Scan for the cell matching the given text and deliver its [X, Y] coordinate at center. 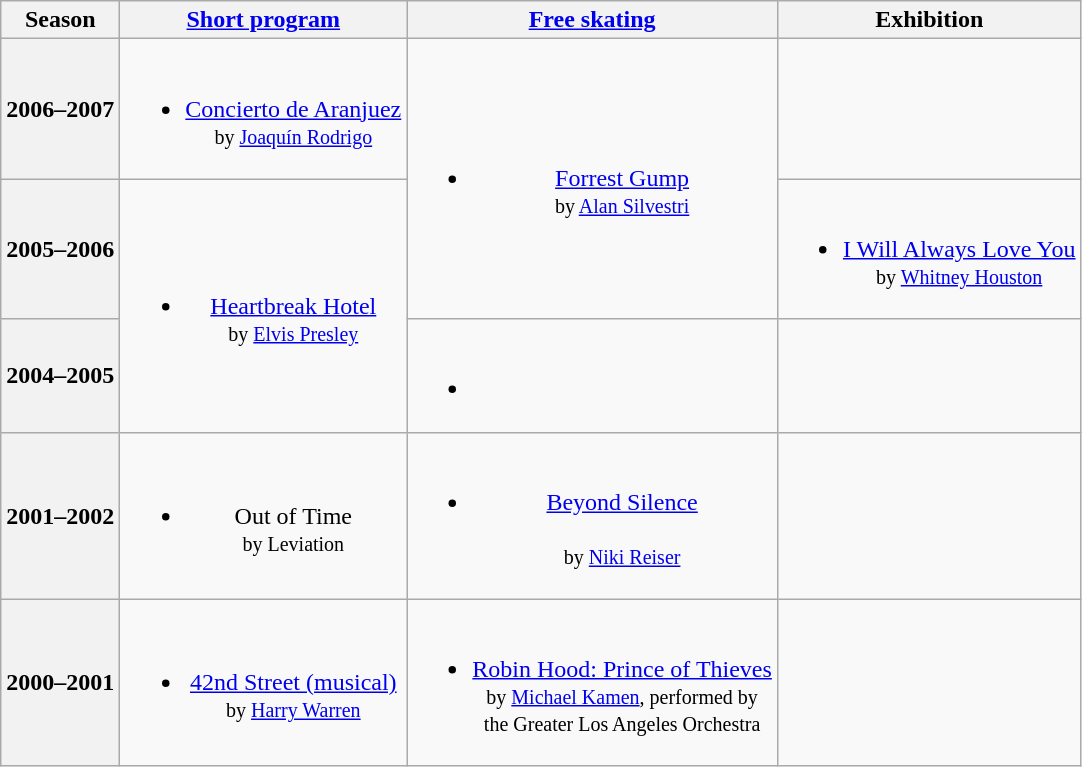
Out of Time by Leviation [264, 516]
2001–2002 [60, 516]
42nd Street (musical) by Harry Warren [264, 682]
Exhibition [929, 20]
Robin Hood: Prince of Thieves by Michael Kamen, performed by the Greater Los Angeles Orchestra [592, 682]
Forrest Gump by Alan Silvestri [592, 179]
Concierto de Aranjuez by Joaquín Rodrigo [264, 109]
Season [60, 20]
I Will Always Love You by Whitney Houston [929, 249]
Heartbreak Hotel by Elvis Presley [264, 306]
Beyond Silence by Niki Reiser [592, 516]
2006–2007 [60, 109]
2004–2005 [60, 376]
Free skating [592, 20]
Short program [264, 20]
2000–2001 [60, 682]
2005–2006 [60, 249]
